Return [x, y] of the center of cell containing provided text 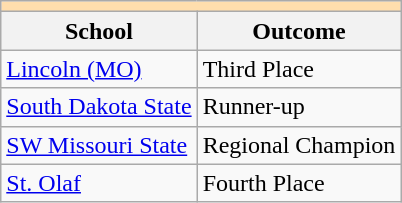
SW Missouri State [99, 145]
Third Place [299, 69]
Lincoln (MO) [99, 69]
Runner-up [299, 107]
School [99, 31]
Regional Champion [299, 145]
Outcome [299, 31]
South Dakota State [99, 107]
Fourth Place [299, 183]
St. Olaf [99, 183]
